Return [X, Y] of the center of cell containing provided text 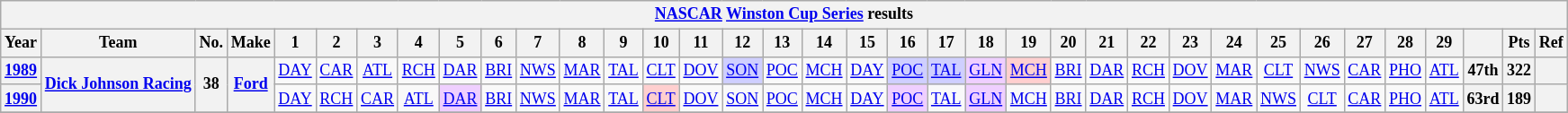
13 [783, 43]
6 [498, 43]
16 [908, 43]
10 [660, 43]
1 [295, 43]
Team [118, 43]
21 [1107, 43]
26 [1322, 43]
189 [1519, 99]
3 [378, 43]
63rd [1483, 99]
1989 [22, 70]
28 [1405, 43]
Ref [1551, 43]
24 [1234, 43]
47th [1483, 70]
No. [211, 43]
Year [22, 43]
7 [538, 43]
20 [1069, 43]
15 [867, 43]
25 [1279, 43]
22 [1149, 43]
17 [946, 43]
Pts [1519, 43]
2 [336, 43]
29 [1444, 43]
8 [582, 43]
9 [623, 43]
322 [1519, 70]
4 [418, 43]
12 [743, 43]
14 [824, 43]
27 [1365, 43]
1990 [22, 99]
19 [1029, 43]
5 [461, 43]
18 [986, 43]
Dick Johnson Racing [118, 84]
Make [250, 43]
Ford [250, 84]
11 [701, 43]
NASCAR Winston Cup Series results [784, 14]
23 [1190, 43]
38 [211, 84]
